Identify which cell holds the provided text, then report its [X, Y] central coordinate. 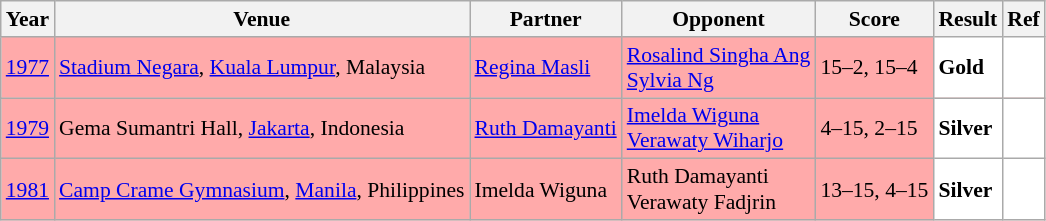
4–15, 2–15 [874, 128]
15–2, 15–4 [874, 68]
Rosalind Singha Ang Sylvia Ng [719, 68]
Ruth Damayanti [546, 128]
Year [28, 19]
1981 [28, 190]
Stadium Negara, Kuala Lumpur, Malaysia [262, 68]
Gold [968, 68]
Ref [1023, 19]
1979 [28, 128]
Venue [262, 19]
Regina Masli [546, 68]
Ruth Damayanti Verawaty Fadjrin [719, 190]
Score [874, 19]
Imelda Wiguna [546, 190]
Result [968, 19]
13–15, 4–15 [874, 190]
Gema Sumantri Hall, Jakarta, Indonesia [262, 128]
Imelda Wiguna Verawaty Wiharjo [719, 128]
Partner [546, 19]
Opponent [719, 19]
Camp Crame Gymnasium, Manila, Philippines [262, 190]
1977 [28, 68]
